Return [X, Y] of the center of cell containing provided text 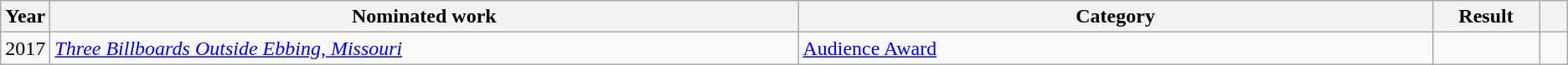
Year [25, 17]
Result [1486, 17]
2017 [25, 48]
Audience Award [1116, 48]
Three Billboards Outside Ebbing, Missouri [424, 48]
Category [1116, 17]
Nominated work [424, 17]
